Identify which cell holds the provided text, then report its (X, Y) central coordinate. 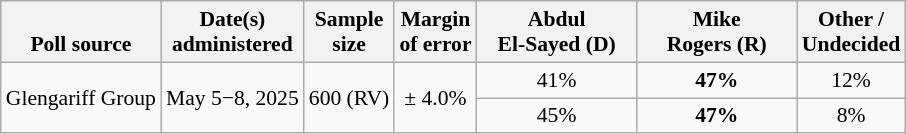
± 4.0% (435, 98)
Samplesize (350, 32)
Other /Undecided (851, 32)
Marginof error (435, 32)
Poll source (81, 32)
8% (851, 116)
45% (557, 116)
41% (557, 80)
MikeRogers (R) (717, 32)
Glengariff Group (81, 98)
Date(s)administered (232, 32)
12% (851, 80)
May 5−8, 2025 (232, 98)
600 (RV) (350, 98)
AbdulEl-Sayed (D) (557, 32)
